Scan for the cell matching the given text and deliver its [X, Y] coordinate at center. 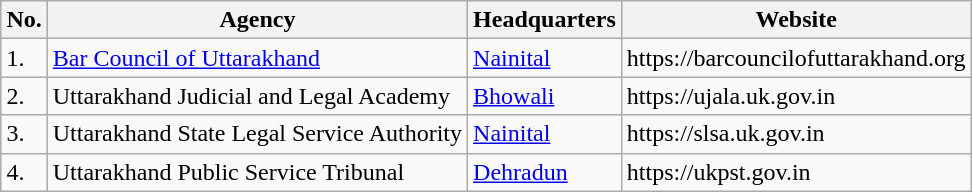
https://ukpst.gov.in [796, 172]
Bar Council of Uttarakhand [257, 58]
Agency [257, 20]
Uttarakhand State Legal Service Authority [257, 134]
Uttarakhand Public Service Tribunal [257, 172]
Uttarakhand Judicial and Legal Academy [257, 96]
Headquarters [545, 20]
Bhowali [545, 96]
2. [24, 96]
3. [24, 134]
Website [796, 20]
1. [24, 58]
https://ujala.uk.gov.in [796, 96]
https://barcouncilofuttarakhand.org [796, 58]
Dehradun [545, 172]
https://slsa.uk.gov.in [796, 134]
4. [24, 172]
No. [24, 20]
